Scan for the cell matching the given text and deliver its [X, Y] coordinate at center. 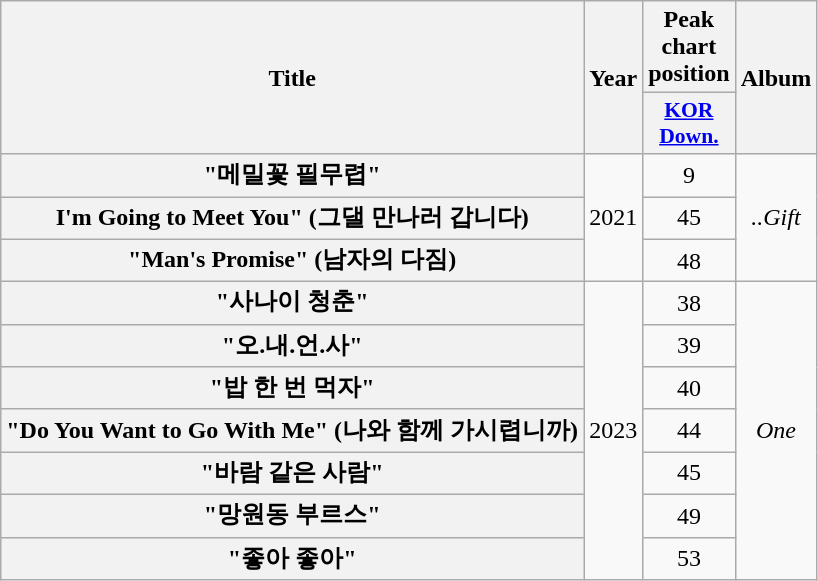
One [776, 431]
53 [689, 558]
Title [292, 78]
..Gift [776, 218]
2023 [614, 431]
"좋아 좋아" [292, 558]
"Man's Promise" (남자의 다짐) [292, 260]
"사나이 청춘" [292, 304]
I'm Going to Meet You" (그댈 만나러 갑니다) [292, 218]
38 [689, 304]
Peak chart position [689, 47]
Album [776, 78]
"메밀꽃 필무렵" [292, 176]
KOR Down. [689, 124]
9 [689, 176]
Year [614, 78]
49 [689, 516]
"Do You Want to Go With Me" (나와 함께 가시렵니까) [292, 430]
39 [689, 346]
2021 [614, 218]
44 [689, 430]
"오.내.언.사" [292, 346]
40 [689, 388]
48 [689, 260]
"밥 한 번 먹자" [292, 388]
"망원동 부르스" [292, 516]
"바람 같은 사람" [292, 474]
